Scan for the cell matching the given text and deliver its [x, y] coordinate at center. 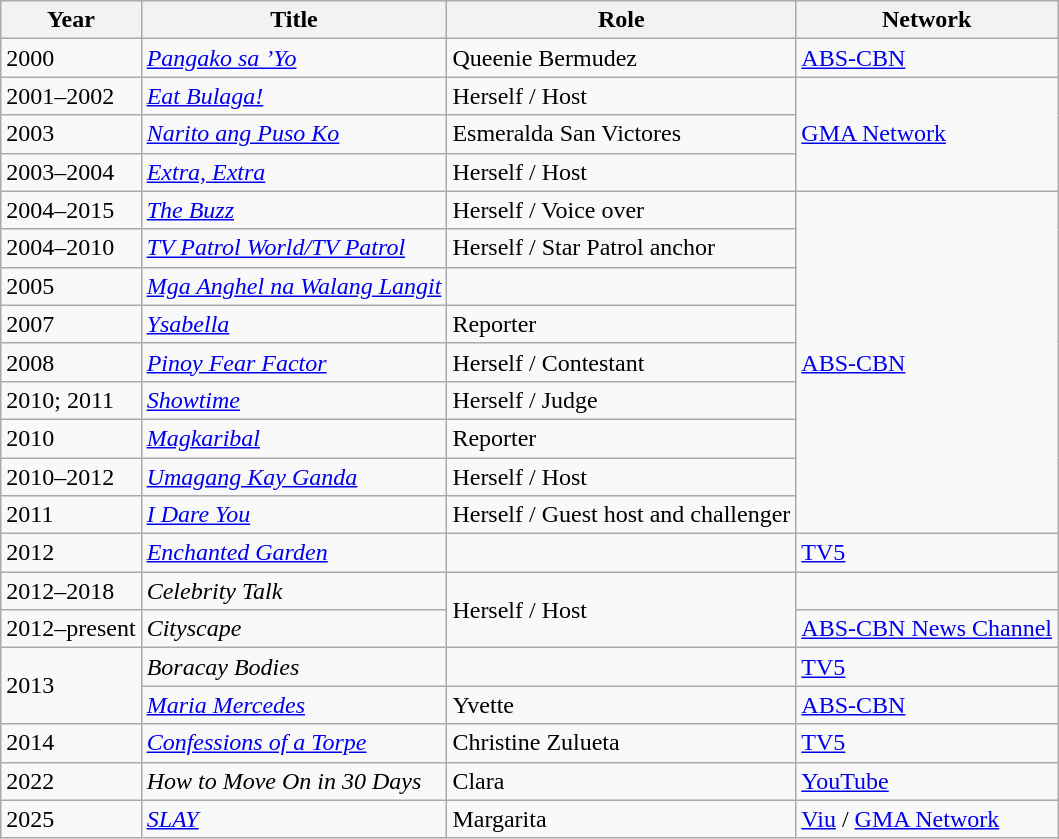
Herself / Star Patrol anchor [622, 248]
Confessions of a Torpe [294, 743]
2007 [71, 324]
2012–present [71, 629]
2004–2015 [71, 210]
Eat Bulaga! [294, 96]
2004–2010 [71, 248]
2012 [71, 553]
2003 [71, 134]
2003–2004 [71, 172]
Margarita [622, 819]
Herself / Guest host and challenger [622, 515]
Cityscape [294, 629]
Extra, Extra [294, 172]
TV Patrol World/TV Patrol [294, 248]
Pinoy Fear Factor [294, 362]
Ysabella [294, 324]
Narito ang Puso Ko [294, 134]
2011 [71, 515]
Christine Zulueta [622, 743]
Maria Mercedes [294, 705]
Herself / Voice over [622, 210]
Magkaribal [294, 438]
YouTube [927, 781]
Clara [622, 781]
2000 [71, 58]
Esmeralda San Victores [622, 134]
Role [622, 20]
2001–2002 [71, 96]
Boracay Bodies [294, 667]
ABS-CBN News Channel [927, 629]
Year [71, 20]
2008 [71, 362]
Showtime [294, 400]
2010; 2011 [71, 400]
2025 [71, 819]
Mga Anghel na Walang Langit [294, 286]
Title [294, 20]
2013 [71, 686]
2014 [71, 743]
How to Move On in 30 Days [294, 781]
Viu / GMA Network [927, 819]
The Buzz [294, 210]
2012–2018 [71, 591]
GMA Network [927, 134]
SLAY [294, 819]
Yvette [622, 705]
Queenie Bermudez [622, 58]
Enchanted Garden [294, 553]
I Dare You [294, 515]
Umagang Kay Ganda [294, 477]
Celebrity Talk [294, 591]
2022 [71, 781]
Herself / Judge [622, 400]
Pangako sa ’Yo [294, 58]
2010–2012 [71, 477]
Network [927, 20]
Herself / Contestant [622, 362]
2010 [71, 438]
2005 [71, 286]
